Output the [X, Y] coordinate of the center of the cell containing the given text.  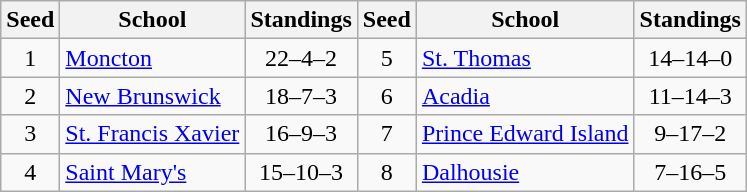
Prince Edward Island [525, 134]
Saint Mary's [152, 172]
8 [386, 172]
7 [386, 134]
6 [386, 96]
Dalhousie [525, 172]
St. Thomas [525, 58]
3 [30, 134]
New Brunswick [152, 96]
5 [386, 58]
Acadia [525, 96]
9–17–2 [690, 134]
4 [30, 172]
11–14–3 [690, 96]
1 [30, 58]
22–4–2 [301, 58]
Moncton [152, 58]
2 [30, 96]
16–9–3 [301, 134]
St. Francis Xavier [152, 134]
15–10–3 [301, 172]
7–16–5 [690, 172]
18–7–3 [301, 96]
14–14–0 [690, 58]
